Capture the cell that displays the provided text and extract its [x, y] central coordinate. 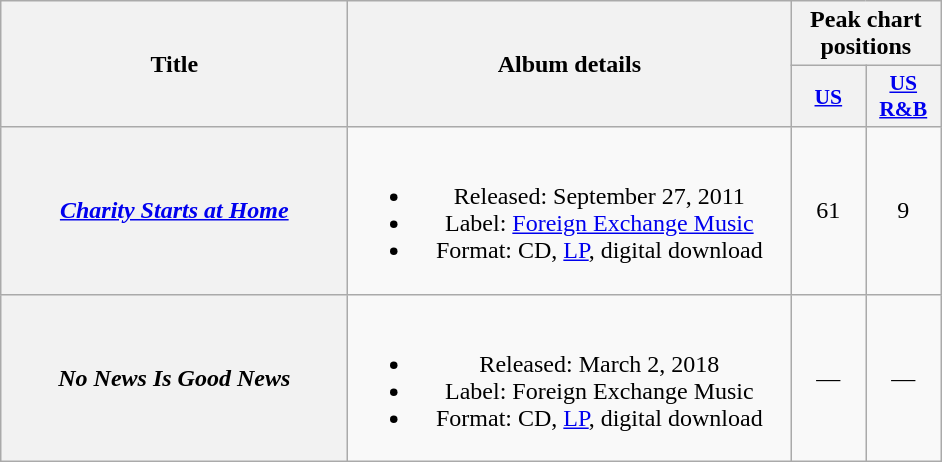
Released: March 2, 2018Label: Foreign Exchange MusicFormat: CD, LP, digital download [570, 378]
9 [904, 210]
USR&B [904, 96]
Charity Starts at Home [174, 210]
Album details [570, 64]
US [828, 96]
Peak chart positions [866, 34]
No News Is Good News [174, 378]
Released: September 27, 2011Label: Foreign Exchange MusicFormat: CD, LP, digital download [570, 210]
61 [828, 210]
Title [174, 64]
